Provide the [x, y] coordinate of the cell's center where the given text is located.  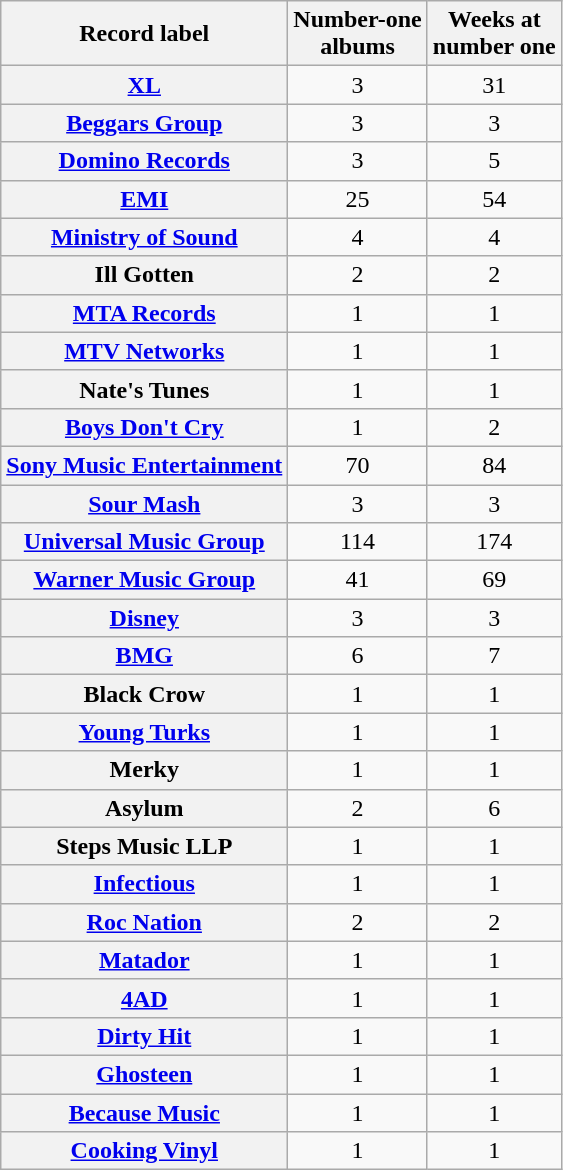
5 [494, 161]
Boys Don't Cry [144, 427]
84 [494, 465]
MTV Networks [144, 351]
70 [358, 465]
114 [358, 542]
174 [494, 542]
Number-onealbums [358, 34]
Beggars Group [144, 123]
4AD [144, 998]
Roc Nation [144, 922]
MTA Records [144, 313]
Domino Records [144, 161]
EMI [144, 199]
Sony Music Entertainment [144, 465]
Black Crow [144, 694]
Infectious [144, 884]
XL [144, 85]
Steps Music LLP [144, 846]
Asylum [144, 808]
Because Music [144, 1113]
69 [494, 580]
Ministry of Sound [144, 237]
41 [358, 580]
Ghosteen [144, 1074]
Record label [144, 34]
Cooking Vinyl [144, 1151]
31 [494, 85]
25 [358, 199]
Warner Music Group [144, 580]
Merky [144, 770]
Weeks atnumber one [494, 34]
Universal Music Group [144, 542]
Young Turks [144, 732]
Dirty Hit [144, 1036]
Sour Mash [144, 503]
7 [494, 656]
Ill Gotten [144, 275]
54 [494, 199]
Disney [144, 618]
Matador [144, 960]
Nate's Tunes [144, 389]
BMG [144, 656]
